Detect which cell encompasses the target text, then output its (x, y) center coordinate. 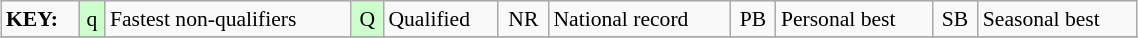
q (92, 19)
NR (523, 19)
Personal best (854, 19)
Qualified (440, 19)
National record (639, 19)
KEY: (40, 19)
Q (367, 19)
Fastest non-qualifiers (228, 19)
PB (753, 19)
Seasonal best (1058, 19)
SB (955, 19)
